Pinpoint the cell where the given text exists, returning its (x, y) midpoint coordinate. 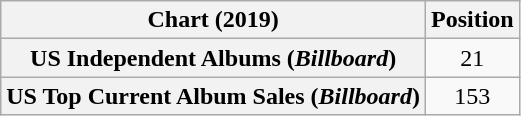
Chart (2019) (214, 20)
Position (472, 20)
153 (472, 96)
21 (472, 58)
US Independent Albums (Billboard) (214, 58)
US Top Current Album Sales (Billboard) (214, 96)
